Return [X, Y] of the center of cell containing provided text 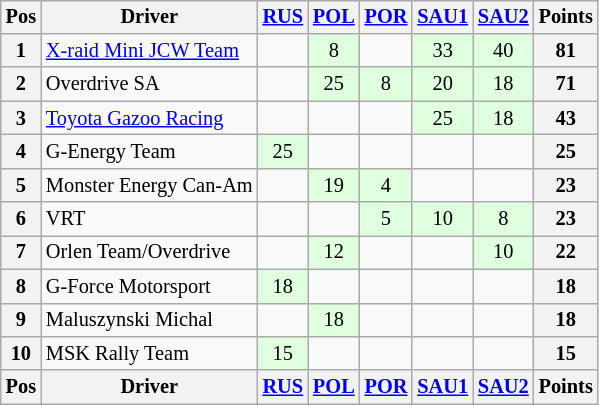
3 [21, 118]
Toyota Gazoo Racing [150, 118]
Maluszynski Michal [150, 320]
VRT [150, 219]
71 [566, 84]
MSK Rally Team [150, 354]
20 [442, 84]
Monster Energy Can-Am [150, 185]
Orlen Team/Overdrive [150, 253]
33 [442, 51]
G-Force Motorsport [150, 286]
X-raid Mini JCW Team [150, 51]
2 [21, 84]
43 [566, 118]
9 [21, 320]
Overdrive SA [150, 84]
12 [334, 253]
19 [334, 185]
22 [566, 253]
7 [21, 253]
81 [566, 51]
1 [21, 51]
G-Energy Team [150, 152]
6 [21, 219]
40 [504, 51]
